Search for the cell housing the specified text and yield its [x, y] center coordinate. 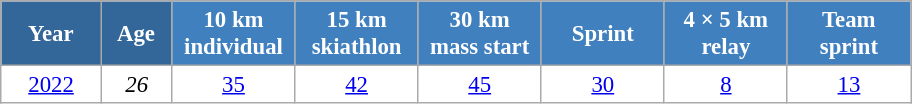
8 [726, 85]
45 [480, 85]
15 km skiathlon [356, 34]
2022 [52, 85]
Year [52, 34]
Age [136, 34]
13 [848, 85]
35 [234, 85]
Sprint [602, 34]
10 km individual [234, 34]
30 [602, 85]
Team sprint [848, 34]
30 km mass start [480, 34]
26 [136, 85]
42 [356, 85]
4 × 5 km relay [726, 34]
